Determine the (X, Y) coordinate at the center of the cell enclosing the given text.  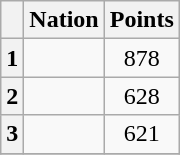
Points (142, 20)
878 (142, 58)
621 (142, 134)
1 (12, 58)
2 (12, 96)
628 (142, 96)
Nation (64, 20)
3 (12, 134)
